Return the [X, Y] coordinate for the center point of the cell that contains the specified text.  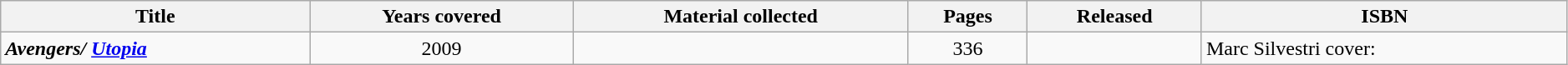
Released [1114, 17]
Avengers/ Utopia [155, 48]
Title [155, 17]
Years covered [441, 17]
336 [967, 48]
Marc Silvestri cover: [1384, 48]
Pages [967, 17]
Material collected [740, 17]
2009 [441, 48]
ISBN [1384, 17]
